Detect which cell encompasses the target text, then output its [x, y] center coordinate. 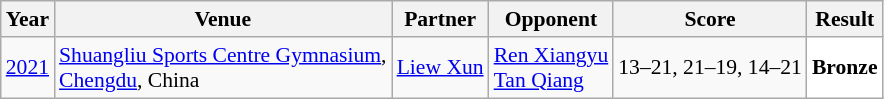
Result [845, 19]
Venue [223, 19]
Year [28, 19]
Ren Xiangyu Tan Qiang [552, 68]
Bronze [845, 68]
Score [710, 19]
13–21, 21–19, 14–21 [710, 68]
Partner [440, 19]
Opponent [552, 19]
2021 [28, 68]
Shuangliu Sports Centre Gymnasium,Chengdu, China [223, 68]
Liew Xun [440, 68]
